Locate the cell with the specified text and output its (X, Y) center coordinate. 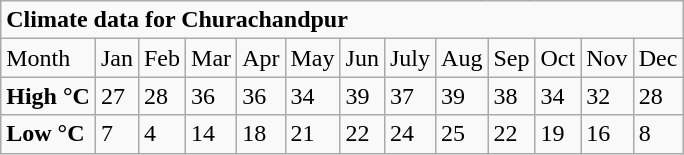
Jun (362, 58)
Climate data for Churachandpur (342, 20)
25 (462, 134)
27 (116, 96)
32 (607, 96)
Feb (162, 58)
July (410, 58)
Oct (558, 58)
38 (512, 96)
4 (162, 134)
Dec (658, 58)
24 (410, 134)
19 (558, 134)
14 (212, 134)
Aug (462, 58)
16 (607, 134)
Jan (116, 58)
Nov (607, 58)
37 (410, 96)
18 (261, 134)
8 (658, 134)
High °C (48, 96)
Month (48, 58)
Low °C (48, 134)
21 (312, 134)
7 (116, 134)
May (312, 58)
Mar (212, 58)
Apr (261, 58)
Sep (512, 58)
